Output the (x, y) coordinate of the center of the cell containing the given text.  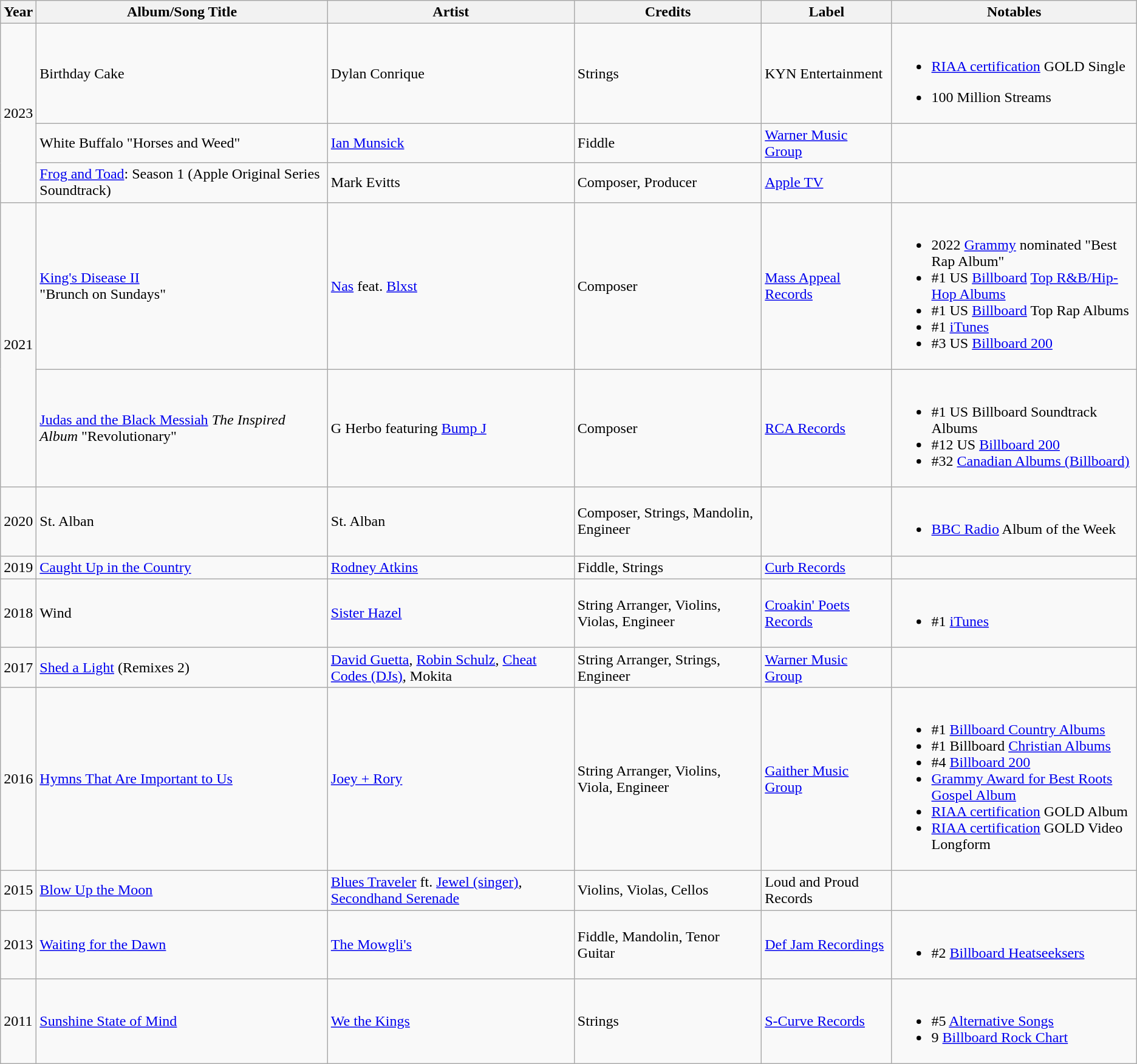
S-Curve Records (827, 1021)
David Guetta, Robin Schulz, Cheat Codes (DJs), Mokita (451, 667)
Mark Evitts (451, 182)
String Arranger, Violins, Viola, Engineer (668, 779)
Blow Up the Moon (182, 890)
Joey + Rory (451, 779)
Composer, Producer (668, 182)
We the Kings (451, 1021)
Violins, Violas, Cellos (668, 890)
Mass Appeal Records (827, 285)
Nas feat. Blxst (451, 285)
Composer, Strings, Mandolin, Engineer (668, 521)
Loud and Proud Records (827, 890)
King's Disease II"Brunch on Sundays" (182, 285)
Dylan Conrique (451, 73)
Gaither Music Group (827, 779)
Album/Song Title (182, 12)
2018 (18, 613)
RIAA certification GOLD Single100 Million Streams (1014, 73)
G Herbo featuring Bump J (451, 428)
Artist (451, 12)
String Arranger, Strings, Engineer (668, 667)
2015 (18, 890)
Birthday Cake (182, 73)
2017 (18, 667)
2016 (18, 779)
Frog and Toad: Season 1 (Apple Original Series Soundtrack) (182, 182)
Def Jam Recordings (827, 944)
The Mowgli's (451, 944)
2022 Grammy nominated "Best Rap Album"#1 US Billboard Top R&B/Hip-Hop Albums#1 US Billboard Top Rap Albums#1 iTunes#3 US Billboard 200 (1014, 285)
Fiddle, Mandolin, Tenor Guitar (668, 944)
Curb Records (827, 567)
KYN Entertainment (827, 73)
Year (18, 12)
2019 (18, 567)
Notables (1014, 12)
Croakin' Poets Records (827, 613)
2023 (18, 113)
Waiting for the Dawn (182, 944)
Sister Hazel (451, 613)
Judas and the Black Messiah The Inspired Album "Revolutionary" (182, 428)
Wind (182, 613)
RCA Records (827, 428)
Fiddle, Strings (668, 567)
Credits (668, 12)
2021 (18, 345)
#5 Alternative Songs9 Billboard Rock Chart (1014, 1021)
Caught Up in the Country (182, 567)
#1 US Billboard Soundtrack Albums #12 US Billboard 200#32 Canadian Albums (Billboard) (1014, 428)
Hymns That Are Important to Us (182, 779)
#2 Billboard Heatseeksers (1014, 944)
Rodney Atkins (451, 567)
Apple TV (827, 182)
2013 (18, 944)
BBC Radio Album of the Week (1014, 521)
Blues Traveler ft. Jewel (singer), Secondhand Serenade (451, 890)
Fiddle (668, 143)
Sunshine State of Mind (182, 1021)
2011 (18, 1021)
White Buffalo "Horses and Weed" (182, 143)
Shed a Light (Remixes 2) (182, 667)
2020 (18, 521)
Label (827, 12)
#1 iTunes (1014, 613)
Ian Munsick (451, 143)
String Arranger, Violins, Violas, Engineer (668, 613)
